Search for the cell housing the specified text and yield its [X, Y] center coordinate. 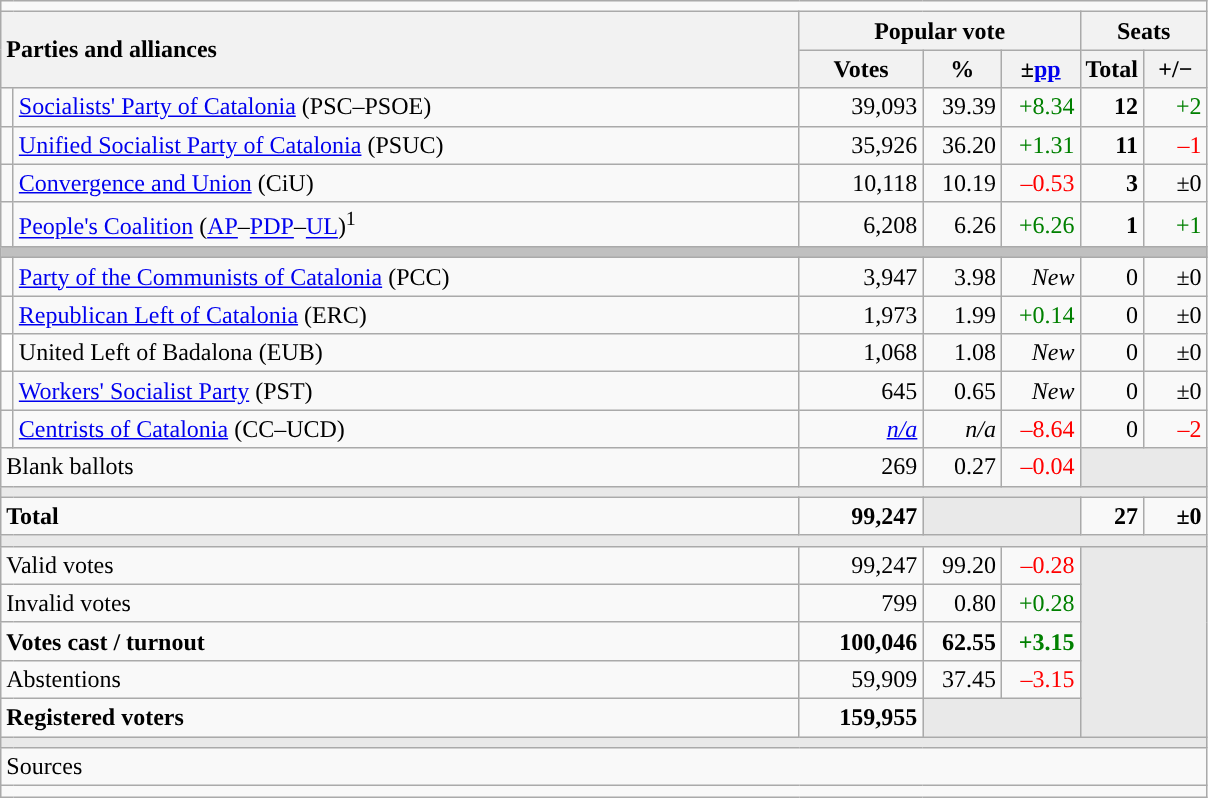
Popular vote [940, 31]
0.80 [962, 603]
+1.31 [1040, 145]
–1 [1176, 145]
Convergence and Union (CiU) [406, 183]
1.99 [962, 315]
+0.28 [1040, 603]
+2 [1176, 107]
27 [1112, 516]
Registered voters [400, 718]
100,046 [861, 641]
799 [861, 603]
Republican Left of Catalonia (ERC) [406, 315]
1 [1112, 224]
11 [1112, 145]
159,955 [861, 718]
±pp [1040, 69]
% [962, 69]
6,208 [861, 224]
59,909 [861, 679]
99.20 [962, 565]
–2 [1176, 429]
+/− [1176, 69]
Abstentions [400, 679]
37.45 [962, 679]
People's Coalition (AP–PDP–UL)1 [406, 224]
39,093 [861, 107]
0.65 [962, 391]
+6.26 [1040, 224]
3.98 [962, 277]
+3.15 [1040, 641]
6.26 [962, 224]
Unified Socialist Party of Catalonia (PSUC) [406, 145]
62.55 [962, 641]
35,926 [861, 145]
3,947 [861, 277]
+8.34 [1040, 107]
Votes [861, 69]
+1 [1176, 224]
Party of the Communists of Catalonia (PCC) [406, 277]
Votes cast / turnout [400, 641]
Sources [604, 767]
10,118 [861, 183]
1.08 [962, 353]
–8.64 [1040, 429]
Valid votes [400, 565]
Workers' Socialist Party (PST) [406, 391]
269 [861, 467]
1,068 [861, 353]
Blank ballots [400, 467]
36.20 [962, 145]
–0.28 [1040, 565]
Seats [1144, 31]
–0.04 [1040, 467]
3 [1112, 183]
1,973 [861, 315]
10.19 [962, 183]
–0.53 [1040, 183]
0.27 [962, 467]
12 [1112, 107]
–3.15 [1040, 679]
United Left of Badalona (EUB) [406, 353]
+0.14 [1040, 315]
39.39 [962, 107]
Invalid votes [400, 603]
Centrists of Catalonia (CC–UCD) [406, 429]
Socialists' Party of Catalonia (PSC–PSOE) [406, 107]
645 [861, 391]
Parties and alliances [400, 50]
